Return the [X, Y] coordinate for the center point of the cell that contains the specified text.  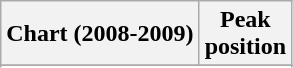
Peakposition [245, 34]
Chart (2008-2009) [100, 34]
